Extract the (x, y) coordinate from the center of the cell holding the provided text.  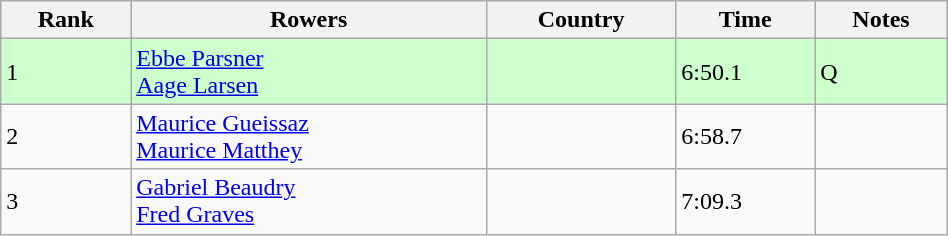
Time (746, 20)
Notes (882, 20)
Maurice GueissazMaurice Matthey (309, 136)
Q (882, 72)
3 (66, 202)
Gabriel BeaudryFred Graves (309, 202)
7:09.3 (746, 202)
Rank (66, 20)
1 (66, 72)
6:50.1 (746, 72)
2 (66, 136)
Country (580, 20)
Rowers (309, 20)
6:58.7 (746, 136)
Ebbe ParsnerAage Larsen (309, 72)
